Scan for the cell matching the given text and deliver its (x, y) coordinate at center. 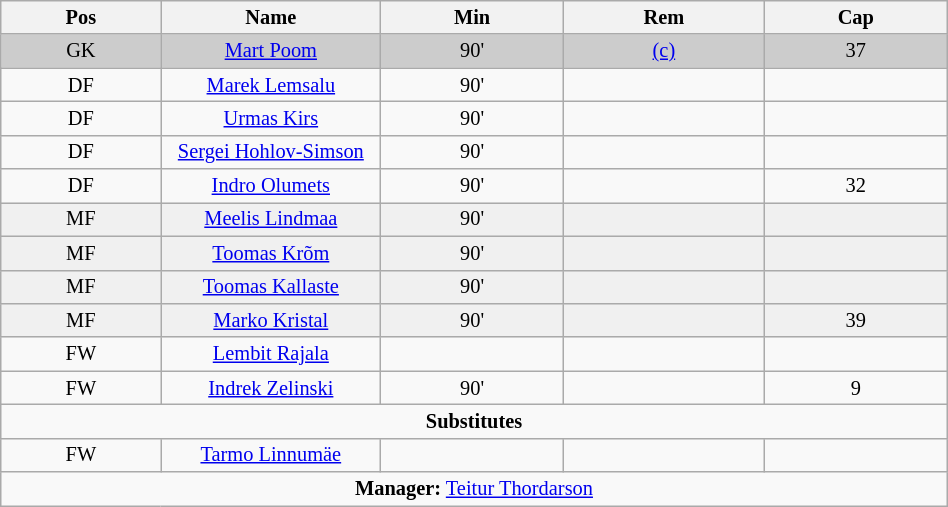
Tarmo Linnumäe (271, 455)
Rem (664, 17)
Meelis Lindmaa (271, 219)
Name (271, 17)
39 (856, 320)
Manager: Teitur Thordarson (474, 489)
Cap (856, 17)
Toomas Kallaste (271, 287)
Urmas Kirs (271, 118)
Lembit Rajala (271, 354)
Mart Poom (271, 51)
(c) (664, 51)
Toomas Krõm (271, 253)
32 (856, 186)
37 (856, 51)
Marek Lemsalu (271, 85)
9 (856, 388)
GK (81, 51)
Sergei Hohlov-Simson (271, 152)
Min (472, 17)
Marko Kristal (271, 320)
Pos (81, 17)
Indro Olumets (271, 186)
Substitutes (474, 421)
Indrek Zelinski (271, 388)
